Output the [X, Y] coordinate of the center of the cell containing the given text.  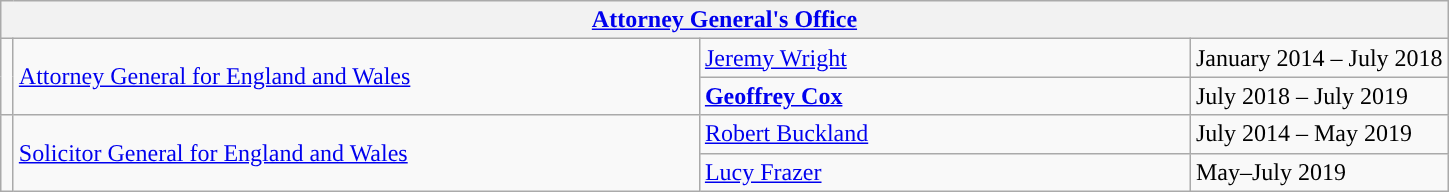
Attorney General's Office [724, 20]
May–July 2019 [1319, 172]
Solicitor General for England and Wales [356, 153]
Attorney General for England and Wales [356, 77]
July 2018 – July 2019 [1319, 96]
January 2014 – July 2018 [1319, 58]
Geoffrey Cox [944, 96]
Lucy Frazer [944, 172]
Robert Buckland [944, 134]
Jeremy Wright [944, 58]
July 2014 – May 2019 [1319, 134]
